Scan for the cell matching the given text and deliver its [x, y] coordinate at center. 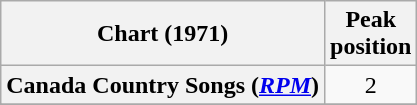
Canada Country Songs (RPM) [163, 85]
Peak position [371, 34]
2 [371, 85]
Chart (1971) [163, 34]
